Scan for the cell matching the given text and deliver its [x, y] coordinate at center. 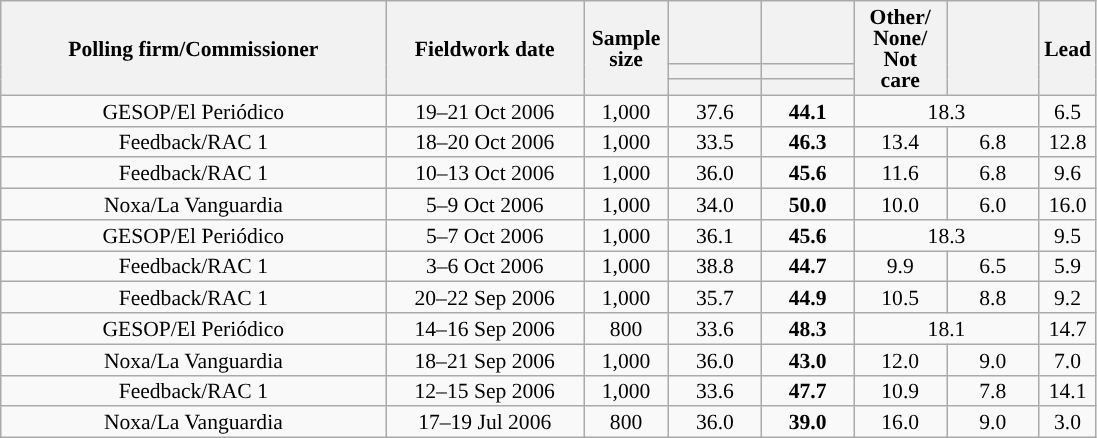
Polling firm/Commissioner [194, 48]
5–7 Oct 2006 [485, 236]
Sample size [626, 48]
14.1 [1068, 390]
9.2 [1068, 298]
18–20 Oct 2006 [485, 142]
20–22 Sep 2006 [485, 298]
3.0 [1068, 422]
14–16 Sep 2006 [485, 328]
48.3 [808, 328]
36.1 [716, 236]
19–21 Oct 2006 [485, 110]
12.8 [1068, 142]
9.9 [900, 266]
6.0 [992, 204]
34.0 [716, 204]
Fieldwork date [485, 48]
46.3 [808, 142]
13.4 [900, 142]
9.5 [1068, 236]
35.7 [716, 298]
44.9 [808, 298]
14.7 [1068, 328]
44.1 [808, 110]
10.0 [900, 204]
Other/None/Notcare [900, 48]
50.0 [808, 204]
33.5 [716, 142]
17–19 Jul 2006 [485, 422]
3–6 Oct 2006 [485, 266]
7.0 [1068, 360]
11.6 [900, 174]
10.5 [900, 298]
9.6 [1068, 174]
Lead [1068, 48]
38.8 [716, 266]
18.1 [946, 328]
44.7 [808, 266]
47.7 [808, 390]
8.8 [992, 298]
5–9 Oct 2006 [485, 204]
10–13 Oct 2006 [485, 174]
39.0 [808, 422]
5.9 [1068, 266]
18–21 Sep 2006 [485, 360]
37.6 [716, 110]
12–15 Sep 2006 [485, 390]
10.9 [900, 390]
43.0 [808, 360]
7.8 [992, 390]
12.0 [900, 360]
